Return the [X, Y] coordinate for the center point of the cell that contains the specified text.  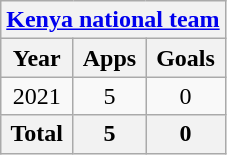
Year [37, 58]
Apps [110, 58]
Goals [186, 58]
Kenya national team [113, 20]
2021 [37, 96]
Total [37, 134]
